Locate the cell with the specified text and output its [X, Y] center coordinate. 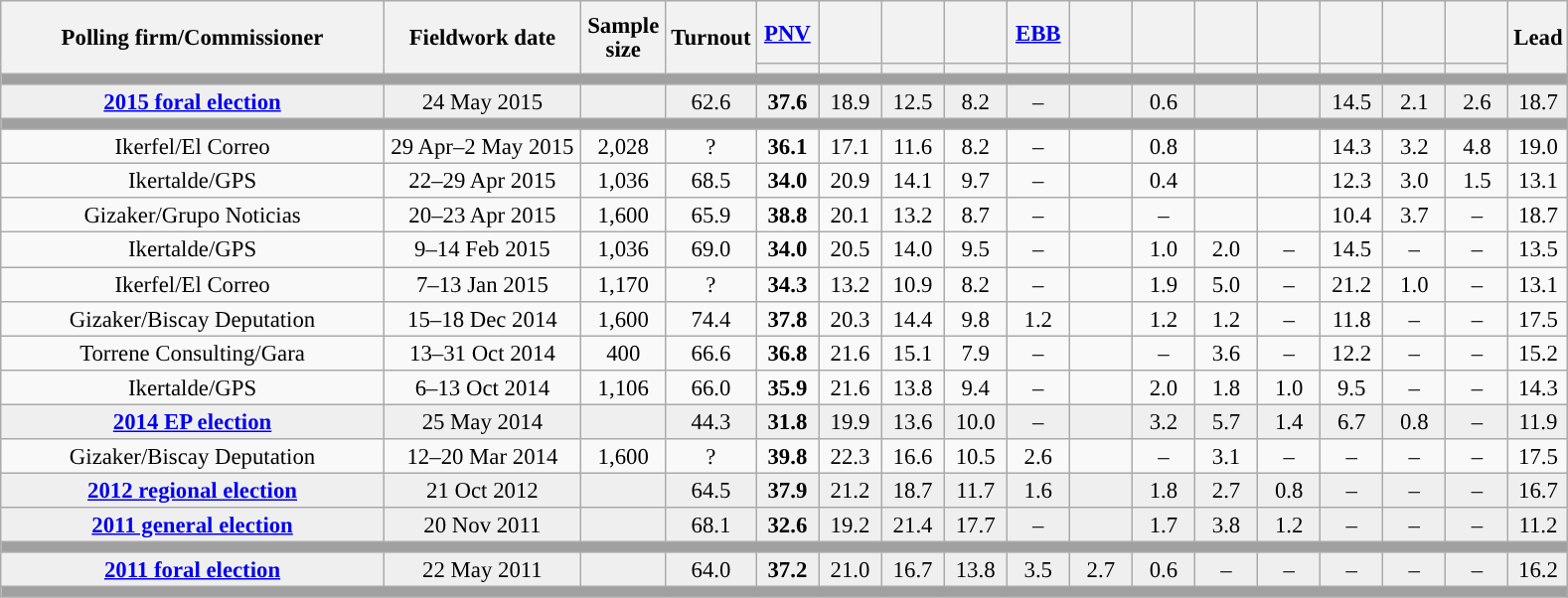
10.0 [976, 421]
37.2 [787, 570]
20.9 [851, 181]
16.6 [912, 457]
2.1 [1415, 101]
66.6 [711, 354]
11.6 [912, 147]
15.1 [912, 354]
13.5 [1538, 250]
12–20 Mar 2014 [482, 457]
64.5 [711, 491]
2011 general election [193, 524]
2015 foral election [193, 101]
4.8 [1477, 147]
20.1 [851, 217]
14.0 [912, 250]
9.4 [976, 387]
9.8 [976, 318]
12.2 [1351, 354]
62.6 [711, 101]
25 May 2014 [482, 421]
65.9 [711, 217]
20–23 Apr 2015 [482, 217]
11.2 [1538, 524]
1.9 [1163, 284]
12.3 [1351, 181]
1,170 [623, 284]
35.9 [787, 387]
74.4 [711, 318]
2014 EP election [193, 421]
37.6 [787, 101]
11.7 [976, 491]
9–14 Feb 2015 [482, 250]
6–13 Oct 2014 [482, 387]
20.3 [851, 318]
68.5 [711, 181]
37.9 [787, 491]
1.4 [1290, 421]
400 [623, 354]
1.6 [1037, 491]
21.4 [912, 524]
6.7 [1351, 421]
13.6 [912, 421]
22–29 Apr 2015 [482, 181]
Turnout [711, 38]
Torrene Consulting/Gara [193, 354]
22 May 2011 [482, 570]
0.4 [1163, 181]
36.1 [787, 147]
7–13 Jan 2015 [482, 284]
10.5 [976, 457]
29 Apr–2 May 2015 [482, 147]
8.7 [976, 217]
39.8 [787, 457]
1.5 [1477, 181]
3.5 [1037, 570]
5.0 [1226, 284]
13–31 Oct 2014 [482, 354]
21 Oct 2012 [482, 491]
5.7 [1226, 421]
3.0 [1415, 181]
Sample size [623, 38]
64.0 [711, 570]
1.7 [1163, 524]
10.9 [912, 284]
32.6 [787, 524]
2,028 [623, 147]
12.5 [912, 101]
EBB [1037, 32]
18.9 [851, 101]
66.0 [711, 387]
36.8 [787, 354]
3.1 [1226, 457]
3.6 [1226, 354]
31.8 [787, 421]
20 Nov 2011 [482, 524]
21.0 [851, 570]
10.4 [1351, 217]
1,106 [623, 387]
38.8 [787, 217]
3.8 [1226, 524]
44.3 [711, 421]
19.2 [851, 524]
14.1 [912, 181]
PNV [787, 32]
17.7 [976, 524]
Gizaker/Grupo Noticias [193, 217]
2011 foral election [193, 570]
69.0 [711, 250]
3.7 [1415, 217]
15–18 Dec 2014 [482, 318]
14.4 [912, 318]
2012 regional election [193, 491]
19.0 [1538, 147]
15.2 [1538, 354]
17.1 [851, 147]
19.9 [851, 421]
Fieldwork date [482, 38]
7.9 [976, 354]
37.8 [787, 318]
68.1 [711, 524]
11.8 [1351, 318]
Lead [1538, 38]
16.2 [1538, 570]
Polling firm/Commissioner [193, 38]
11.9 [1538, 421]
34.3 [787, 284]
24 May 2015 [482, 101]
9.7 [976, 181]
22.3 [851, 457]
20.5 [851, 250]
